Pinpoint the cell where the given text exists, returning its (X, Y) midpoint coordinate. 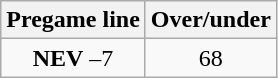
Over/under (210, 20)
NEV –7 (74, 58)
Pregame line (74, 20)
68 (210, 58)
